Capture the cell that displays the provided text and extract its [x, y] central coordinate. 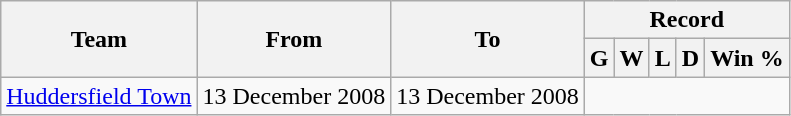
Record [686, 20]
Win % [748, 58]
Team [99, 39]
Huddersfield Town [99, 96]
G [599, 58]
W [632, 58]
L [662, 58]
From [294, 39]
To [488, 39]
D [690, 58]
